Capture the cell that displays the provided text and extract its (x, y) central coordinate. 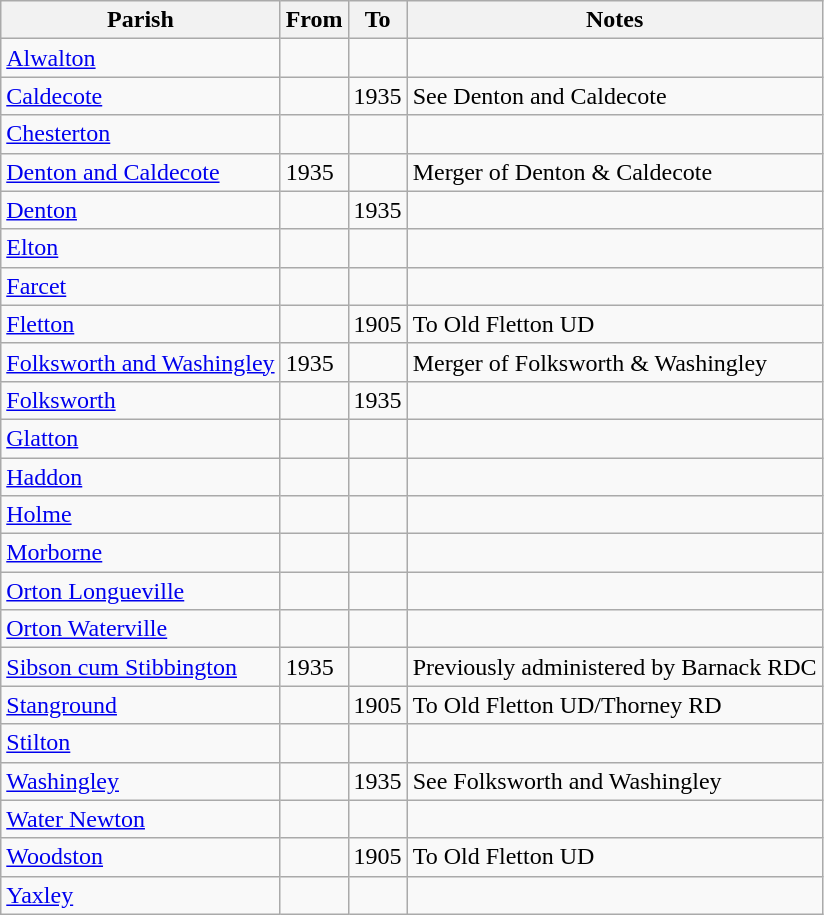
Notes (614, 20)
Merger of Denton & Caldecote (614, 172)
Denton and Caldecote (140, 172)
To (378, 20)
Orton Waterville (140, 629)
Glatton (140, 438)
Water Newton (140, 819)
See Folksworth and Washingley (614, 781)
Fletton (140, 324)
Merger of Folksworth & Washingley (614, 362)
Denton (140, 210)
Washingley (140, 781)
Yaxley (140, 895)
Chesterton (140, 134)
Elton (140, 248)
Previously administered by Barnack RDC (614, 667)
From (314, 20)
Caldecote (140, 96)
Woodston (140, 857)
Alwalton (140, 58)
Stanground (140, 705)
Sibson cum Stibbington (140, 667)
Folksworth and Washingley (140, 362)
Stilton (140, 743)
Morborne (140, 553)
To Old Fletton UD/Thorney RD (614, 705)
Orton Longueville (140, 591)
See Denton and Caldecote (614, 96)
Folksworth (140, 400)
Farcet (140, 286)
Haddon (140, 477)
Parish (140, 20)
Holme (140, 515)
